Capture the cell that displays the provided text and extract its (x, y) central coordinate. 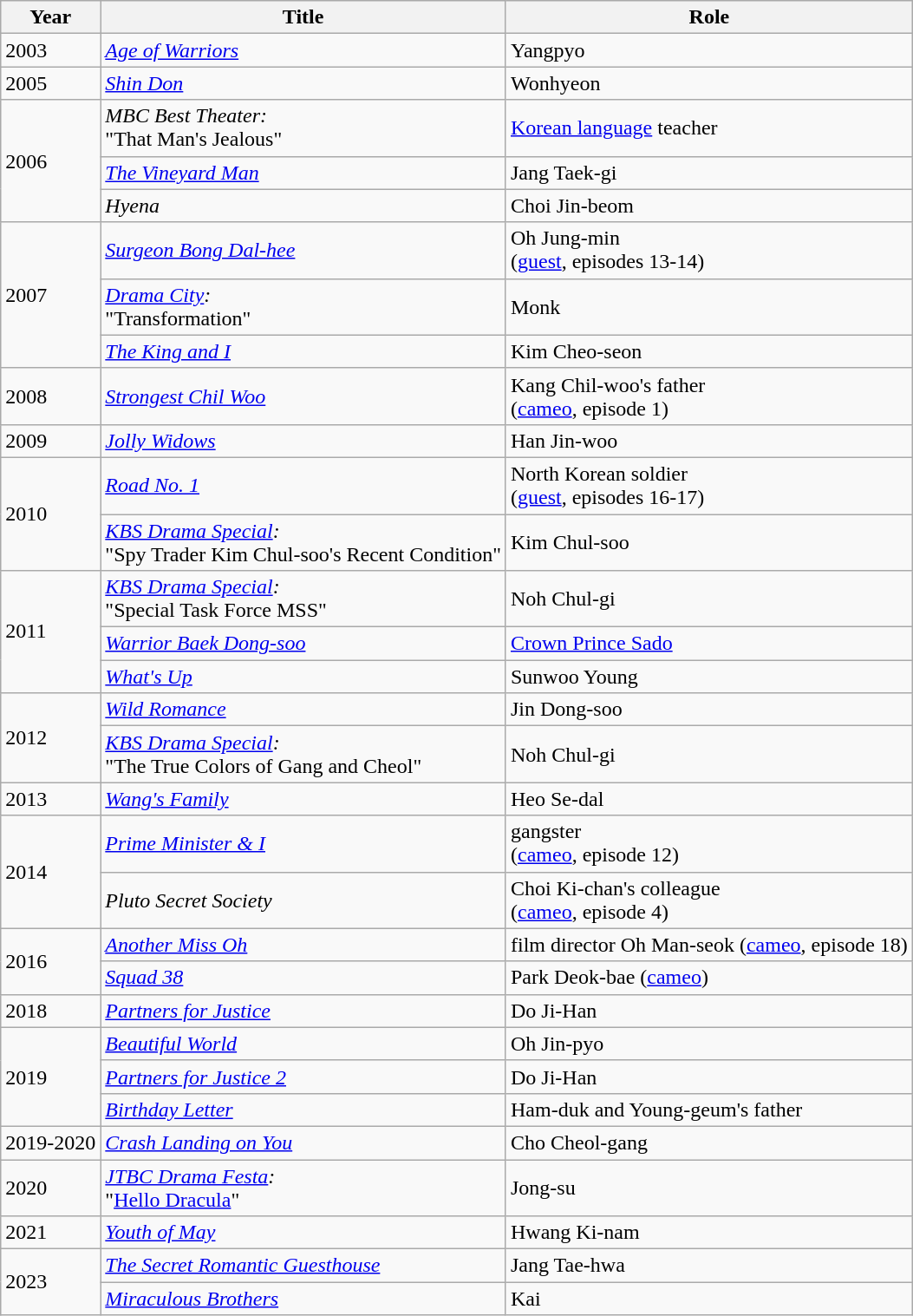
Pluto Secret Society (303, 900)
Ham-duk and Young-geum's father (709, 1110)
Partners for Justice (303, 1011)
Warrior Baek Dong-soo (303, 644)
North Korean soldier (guest, episodes 16-17) (709, 486)
2008 (50, 396)
2003 (50, 50)
Squad 38 (303, 978)
2012 (50, 737)
2014 (50, 872)
KBS Drama Special:"The True Colors of Gang and Cheol" (303, 755)
2018 (50, 1011)
Year (50, 17)
Han Jin-woo (709, 441)
Shin Don (303, 83)
Drama City:"Transformation" (303, 307)
2006 (50, 161)
2019 (50, 1077)
Kim Chul-soo (709, 541)
Wonhyeon (709, 83)
KBS Drama Special:"Spy Trader Kim Chul-soo's Recent Condition" (303, 541)
The King and I (303, 351)
What's Up (303, 677)
Hwang Ki-nam (709, 1233)
gangster (cameo, episode 12) (709, 843)
Surgeon Bong Dal-hee (303, 250)
Youth of May (303, 1233)
Prime Minister & I (303, 843)
Role (709, 17)
Road No. 1 (303, 486)
2005 (50, 83)
Korean language teacher (709, 128)
Partners for Justice 2 (303, 1077)
Kang Chil-woo's father (cameo, episode 1) (709, 396)
Jolly Widows (303, 441)
Park Deok-bae (cameo) (709, 978)
Jang Taek-gi (709, 173)
Oh Jin-pyo (709, 1044)
Choi Jin-beom (709, 206)
Oh Jung-min (guest, episodes 13-14) (709, 250)
Kim Cheo-seon (709, 351)
Another Miss Oh (303, 945)
Kai (709, 1299)
Sunwoo Young (709, 677)
Jong-su (709, 1187)
Crash Landing on You (303, 1142)
JTBC Drama Festa:"Hello Dracula" (303, 1187)
2013 (50, 799)
Monk (709, 307)
2023 (50, 1282)
2016 (50, 961)
2007 (50, 295)
Jin Dong-soo (709, 710)
2010 (50, 514)
Crown Prince Sado (709, 644)
2021 (50, 1233)
Wang's Family (303, 799)
2011 (50, 632)
Birthday Letter (303, 1110)
Heo Se-dal (709, 799)
2009 (50, 441)
Jang Tae-hwa (709, 1266)
2019-2020 (50, 1142)
film director Oh Man-seok (cameo, episode 18) (709, 945)
Wild Romance (303, 710)
MBC Best Theater:"That Man's Jealous" (303, 128)
Hyena (303, 206)
2020 (50, 1187)
Age of Warriors (303, 50)
Beautiful World (303, 1044)
Cho Cheol-gang (709, 1142)
Miraculous Brothers (303, 1299)
KBS Drama Special:"Special Task Force MSS" (303, 599)
Choi Ki-chan's colleague (cameo, episode 4) (709, 900)
Title (303, 17)
Strongest Chil Woo (303, 396)
Yangpyo (709, 50)
The Vineyard Man (303, 173)
The Secret Romantic Guesthouse (303, 1266)
